Pinpoint the cell where the given text exists, returning its (x, y) midpoint coordinate. 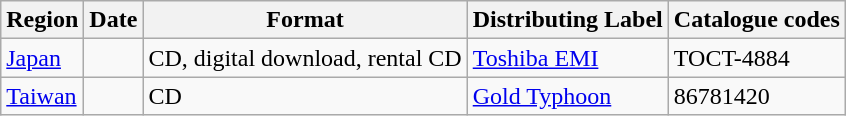
Format (305, 20)
Date (114, 20)
Catalogue codes (756, 20)
Distributing Label (568, 20)
Japan (42, 58)
TOCT-4884 (756, 58)
Taiwan (42, 96)
CD (305, 96)
Gold Typhoon (568, 96)
86781420 (756, 96)
CD, digital download, rental CD (305, 58)
Region (42, 20)
Toshiba EMI (568, 58)
